Find where the given text appears and provide that cell's center as (X, Y) coordinate. 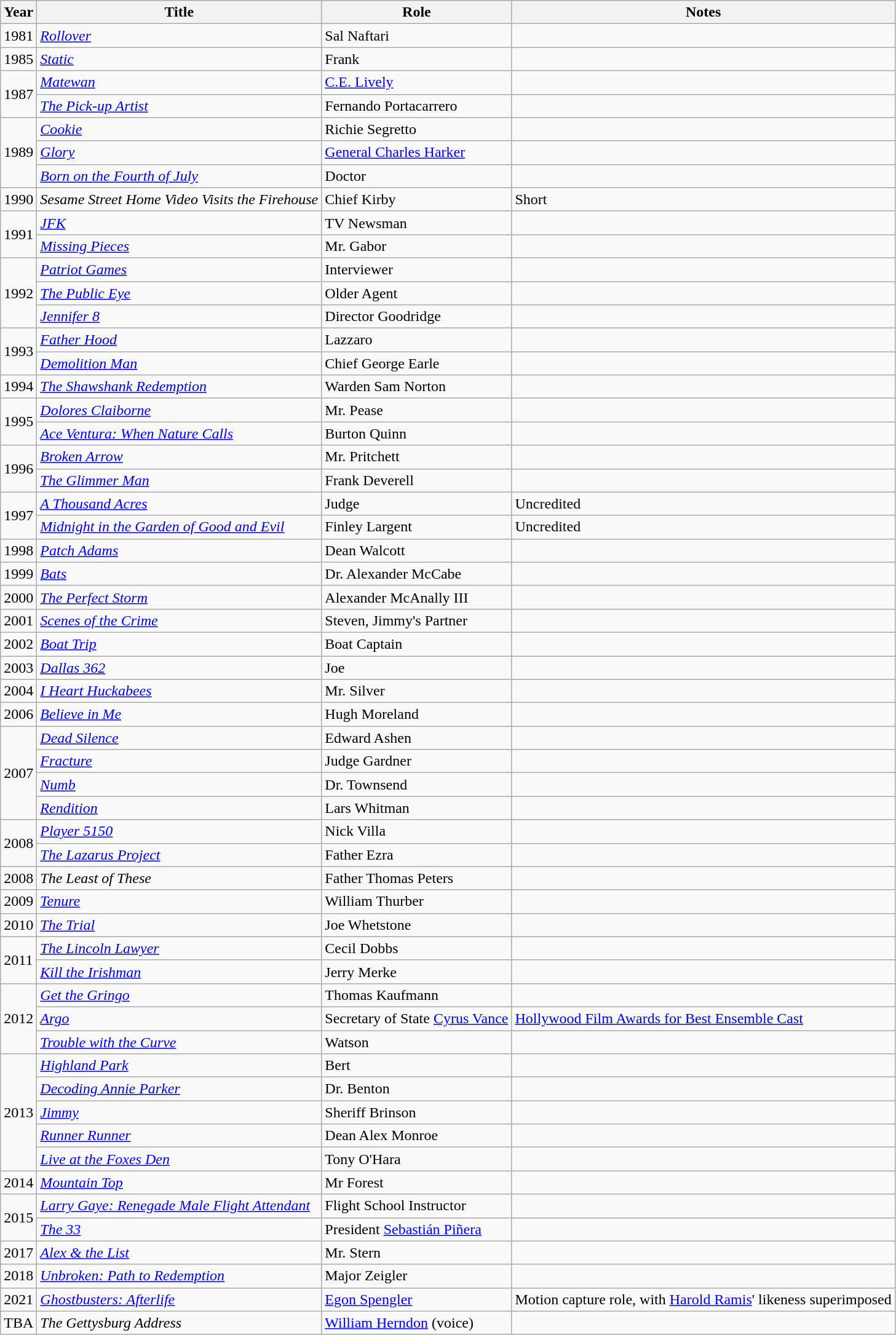
Father Thomas Peters (417, 878)
Dr. Alexander McCabe (417, 574)
The Lincoln Lawyer (180, 948)
1996 (18, 469)
The Gettysburg Address (180, 1323)
Lazzaro (417, 340)
Hollywood Film Awards for Best Ensemble Cast (704, 1018)
Cookie (180, 129)
2006 (18, 715)
Believe in Me (180, 715)
Judge (417, 504)
TV Newsman (417, 223)
The 33 (180, 1229)
Joe Whetstone (417, 925)
Secretary of State Cyrus Vance (417, 1018)
Jimmy (180, 1112)
Edward Ashen (417, 738)
1981 (18, 36)
2000 (18, 597)
Interviewer (417, 269)
1992 (18, 293)
2013 (18, 1112)
Fracture (180, 761)
Joe (417, 667)
The Trial (180, 925)
President Sebastián Piñera (417, 1229)
2017 (18, 1253)
Trouble with the Curve (180, 1042)
The Shawshank Redemption (180, 387)
Unbroken: Path to Redemption (180, 1276)
William Herndon (voice) (417, 1323)
1995 (18, 422)
Father Hood (180, 340)
William Thurber (417, 901)
2012 (18, 1018)
1997 (18, 515)
Older Agent (417, 293)
Year (18, 12)
2009 (18, 901)
Cecil Dobbs (417, 948)
Glory (180, 153)
The Glimmer Man (180, 480)
Get the Gringo (180, 995)
Notes (704, 12)
Decoding Annie Parker (180, 1089)
C.E. Lively (417, 82)
Fernando Portacarrero (417, 106)
Demolition Man (180, 363)
Tenure (180, 901)
Ghostbusters: Afterlife (180, 1299)
Alexander McAnally III (417, 597)
2007 (18, 773)
Sheriff Brinson (417, 1112)
2004 (18, 691)
Larry Gaye: Renegade Male Flight Attendant (180, 1206)
Sal Naftari (417, 36)
Rendition (180, 808)
1987 (18, 94)
Frank (417, 59)
Dean Walcott (417, 550)
Patch Adams (180, 550)
Sesame Street Home Video Visits the Firehouse (180, 199)
The Lazarus Project (180, 855)
The Perfect Storm (180, 597)
Scenes of the Crime (180, 620)
Patriot Games (180, 269)
Mr. Stern (417, 1253)
Dolores Claiborne (180, 410)
Motion capture role, with Harold Ramis' likeness superimposed (704, 1299)
Argo (180, 1018)
Bats (180, 574)
Finley Largent (417, 527)
General Charles Harker (417, 153)
Player 5150 (180, 831)
Alex & the List (180, 1253)
Born on the Fourth of July (180, 176)
2002 (18, 644)
The Pick-up Artist (180, 106)
2010 (18, 925)
Watson (417, 1042)
Director Goodridge (417, 317)
2014 (18, 1182)
Richie Segretto (417, 129)
Dallas 362 (180, 667)
Mr. Pritchett (417, 457)
Nick Villa (417, 831)
Live at the Foxes Den (180, 1159)
Flight School Instructor (417, 1206)
Judge Gardner (417, 761)
Title (180, 12)
Warden Sam Norton (417, 387)
2015 (18, 1218)
Midnight in the Garden of Good and Evil (180, 527)
Lars Whitman (417, 808)
TBA (18, 1323)
A Thousand Acres (180, 504)
Mr. Gabor (417, 246)
Jennifer 8 (180, 317)
Chief Kirby (417, 199)
The Public Eye (180, 293)
Thomas Kaufmann (417, 995)
Kill the Irishman (180, 972)
Dr. Benton (417, 1089)
Dean Alex Monroe (417, 1136)
1993 (18, 352)
Jerry Merke (417, 972)
1998 (18, 550)
Frank Deverell (417, 480)
Steven, Jimmy's Partner (417, 620)
Static (180, 59)
2021 (18, 1299)
Mr. Pease (417, 410)
Chief George Earle (417, 363)
Numb (180, 785)
JFK (180, 223)
Rollover (180, 36)
Role (417, 12)
Dr. Townsend (417, 785)
Major Zeigler (417, 1276)
1989 (18, 153)
Hugh Moreland (417, 715)
Tony O'Hara (417, 1159)
Doctor (417, 176)
1990 (18, 199)
Runner Runner (180, 1136)
Missing Pieces (180, 246)
Egon Spengler (417, 1299)
Dead Silence (180, 738)
Ace Ventura: When Nature Calls (180, 434)
Mountain Top (180, 1182)
2003 (18, 667)
Mr Forest (417, 1182)
2011 (18, 960)
Matewan (180, 82)
Broken Arrow (180, 457)
Short (704, 199)
Father Ezra (417, 855)
2001 (18, 620)
Burton Quinn (417, 434)
1985 (18, 59)
Boat Captain (417, 644)
Highland Park (180, 1066)
1991 (18, 234)
Boat Trip (180, 644)
1999 (18, 574)
The Least of These (180, 878)
I Heart Huckabees (180, 691)
2018 (18, 1276)
Mr. Silver (417, 691)
Bert (417, 1066)
1994 (18, 387)
